Extract the (x, y) coordinate from the center of the cell holding the provided text.  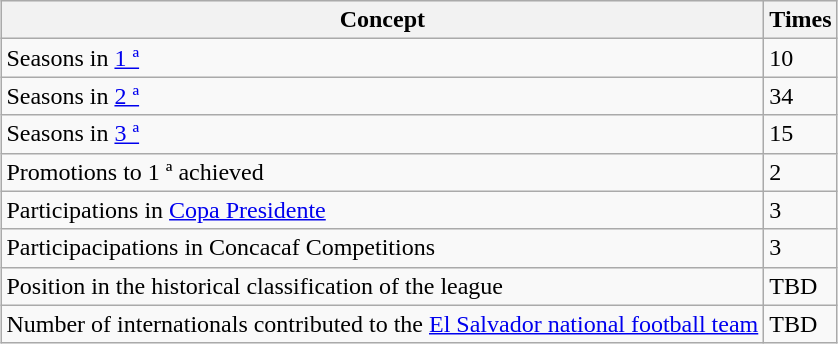
10 (800, 58)
Participations in Copa Presidente (382, 210)
34 (800, 96)
15 (800, 134)
2 (800, 172)
Concept (382, 20)
Seasons in 3 ª (382, 134)
Seasons in 1 ª (382, 58)
Number of internationals contributed to the El Salvador national football team (382, 324)
Seasons in 2 ª (382, 96)
Promotions to 1 ª achieved (382, 172)
Participacipations in Concacaf Competitions (382, 248)
Times (800, 20)
Position in the historical classification of the league (382, 286)
